Output the [X, Y] coordinate of the center of the cell containing the given text.  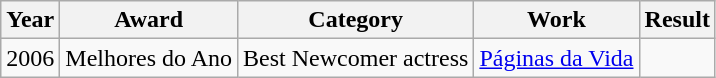
Best Newcomer actress [356, 58]
Páginas da Vida [556, 58]
Melhores do Ano [149, 58]
Category [356, 20]
Result [677, 20]
Year [30, 20]
Work [556, 20]
Award [149, 20]
2006 [30, 58]
